Provide the [X, Y] coordinate of the cell's center where the given text is located.  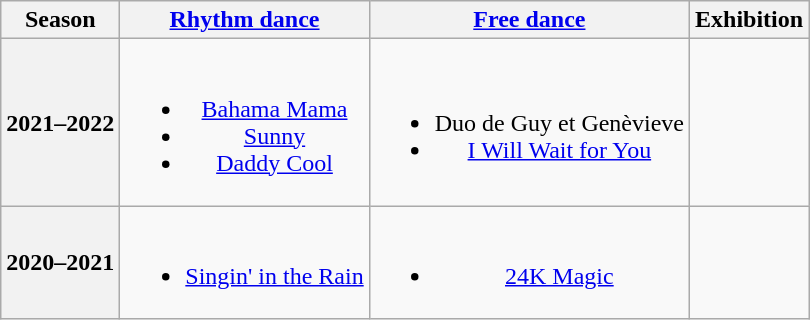
24K Magic [529, 262]
Free dance [529, 20]
Rhythm dance [244, 20]
Duo de Guy et Genèvieve I Will Wait for You [529, 122]
Season [60, 20]
2020–2021 [60, 262]
Bahama Mama Sunny Daddy Cool [244, 122]
Singin' in the Rain [244, 262]
Exhibition [750, 20]
2021–2022 [60, 122]
